Identify which cell holds the provided text, then report its (x, y) central coordinate. 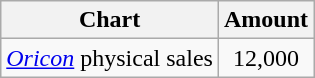
Oricon physical sales (110, 58)
Chart (110, 20)
Amount (266, 20)
12,000 (266, 58)
